Extract the (X, Y) coordinate from the center of the cell holding the provided text.  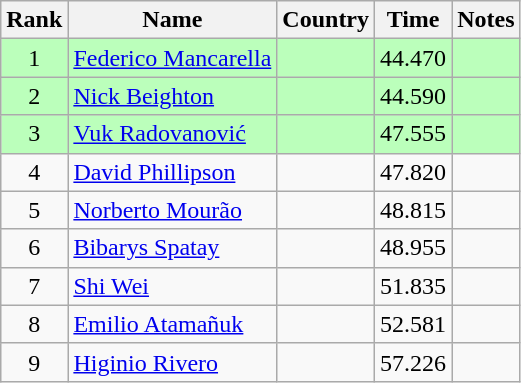
Rank (34, 20)
Federico Mancarella (172, 58)
Time (414, 20)
52.581 (414, 324)
Name (172, 20)
Country (326, 20)
Shi Wei (172, 286)
44.590 (414, 96)
6 (34, 248)
8 (34, 324)
47.555 (414, 134)
47.820 (414, 172)
Notes (486, 20)
Nick Beighton (172, 96)
57.226 (414, 362)
David Phillipson (172, 172)
9 (34, 362)
Emilio Atamañuk (172, 324)
44.470 (414, 58)
2 (34, 96)
5 (34, 210)
7 (34, 286)
48.815 (414, 210)
48.955 (414, 248)
Vuk Radovanović (172, 134)
Norberto Mourão (172, 210)
51.835 (414, 286)
4 (34, 172)
Bibarys Spatay (172, 248)
3 (34, 134)
Higinio Rivero (172, 362)
1 (34, 58)
